Scan for the cell matching the given text and deliver its (x, y) coordinate at center. 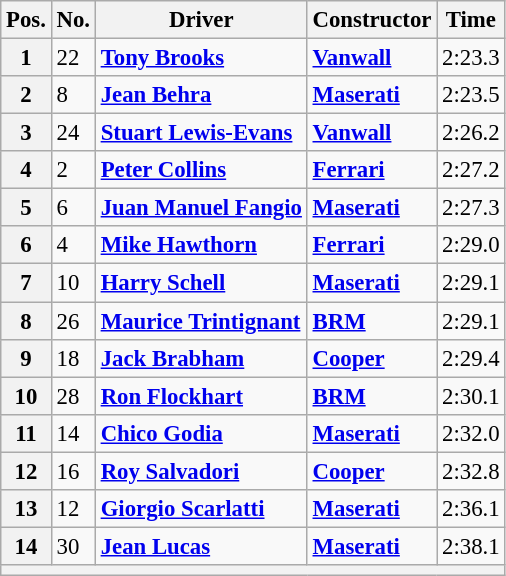
Pos. (26, 20)
2:27.2 (471, 170)
2:36.1 (471, 509)
Giorgio Scarlatti (201, 509)
2:23.5 (471, 95)
2:32.8 (471, 471)
2:38.1 (471, 546)
24 (73, 133)
7 (26, 283)
Maurice Trintignant (201, 321)
2:29.0 (471, 245)
Peter Collins (201, 170)
Constructor (372, 20)
13 (26, 509)
2:27.3 (471, 208)
16 (73, 471)
Chico Godia (201, 433)
30 (73, 546)
9 (26, 358)
3 (26, 133)
Juan Manuel Fangio (201, 208)
2:32.0 (471, 433)
Harry Schell (201, 283)
2:30.1 (471, 396)
Time (471, 20)
2:23.3 (471, 58)
18 (73, 358)
2:26.2 (471, 133)
Jean Behra (201, 95)
Ron Flockhart (201, 396)
5 (26, 208)
No. (73, 20)
1 (26, 58)
2:29.4 (471, 358)
11 (26, 433)
Roy Salvadori (201, 471)
26 (73, 321)
22 (73, 58)
Mike Hawthorn (201, 245)
Jack Brabham (201, 358)
Jean Lucas (201, 546)
Tony Brooks (201, 58)
Driver (201, 20)
28 (73, 396)
Stuart Lewis-Evans (201, 133)
